Scan for the cell matching the given text and deliver its (x, y) coordinate at center. 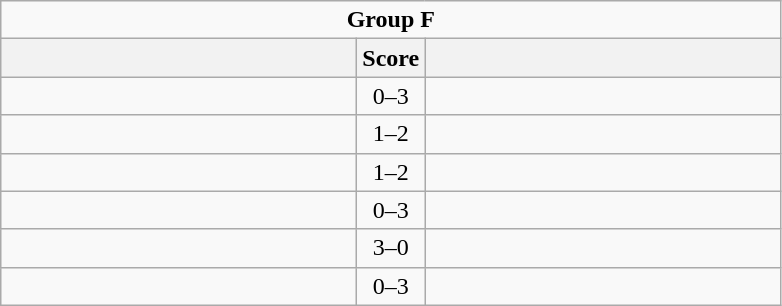
3–0 (391, 248)
Score (391, 58)
Group F (391, 20)
